Scan for the cell matching the given text and deliver its (X, Y) coordinate at center. 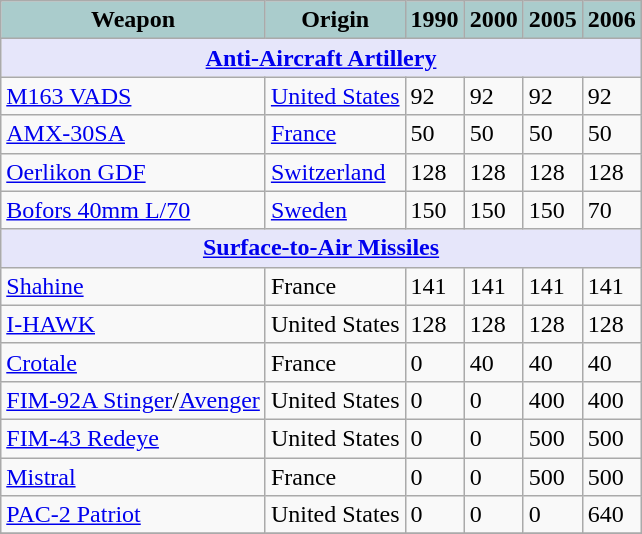
2000 (494, 20)
M163 VADS (134, 96)
70 (612, 210)
Oerlikon GDF (134, 172)
640 (612, 515)
AMX-30SA (134, 134)
I-HAWK (134, 324)
Origin (335, 20)
FIM-92A Stinger/Avenger (134, 400)
Mistral (134, 477)
Surface-to-Air Missiles (322, 248)
Anti-Aircraft Artillery (322, 58)
2005 (552, 20)
PAC-2 Patriot (134, 515)
Bofors 40mm L/70 (134, 210)
FIM-43 Redeye (134, 438)
Shahine (134, 286)
Weapon (134, 20)
2006 (612, 20)
Sweden (335, 210)
1990 (434, 20)
Crotale (134, 362)
Switzerland (335, 172)
